Search for the cell housing the specified text and yield its (x, y) center coordinate. 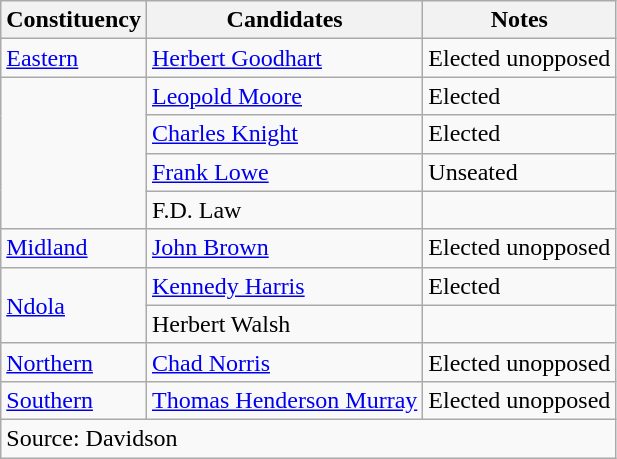
Candidates (284, 20)
John Brown (284, 248)
Constituency (74, 20)
Southern (74, 400)
Thomas Henderson Murray (284, 400)
Chad Norris (284, 362)
Charles Knight (284, 134)
Herbert Goodhart (284, 58)
F.D. Law (284, 210)
Northern (74, 362)
Leopold Moore (284, 96)
Notes (520, 20)
Ndola (74, 305)
Herbert Walsh (284, 324)
Unseated (520, 172)
Kennedy Harris (284, 286)
Source: Davidson (308, 438)
Eastern (74, 58)
Frank Lowe (284, 172)
Midland (74, 248)
